Identify which cell holds the provided text, then report its [X, Y] central coordinate. 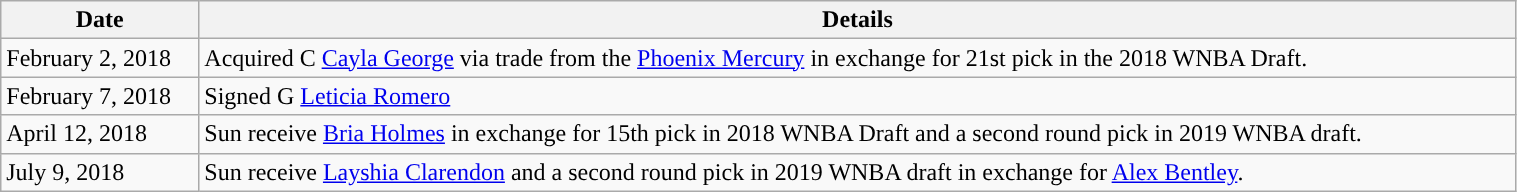
February 2, 2018 [100, 58]
July 9, 2018 [100, 172]
February 7, 2018 [100, 96]
Date [100, 20]
Sun receive Bria Holmes in exchange for 15th pick in 2018 WNBA Draft and a second round pick in 2019 WNBA draft. [858, 134]
Acquired C Cayla George via trade from the Phoenix Mercury in exchange for 21st pick in the 2018 WNBA Draft. [858, 58]
Signed G Leticia Romero [858, 96]
Details [858, 20]
April 12, 2018 [100, 134]
Sun receive Layshia Clarendon and a second round pick in 2019 WNBA draft in exchange for Alex Bentley. [858, 172]
